Determine the [x, y] coordinate at the center of the cell enclosing the given text.  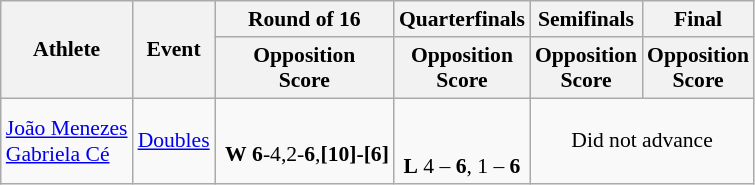
L 4 – 6, 1 – 6 [462, 142]
Round of 16 [304, 19]
Did not advance [642, 142]
Semifinals [586, 19]
Quarterfinals [462, 19]
Athlete [67, 50]
Final [698, 19]
Event [174, 50]
Doubles [174, 142]
W 6-4,2-6,[10]-[6] [304, 142]
João MenezesGabriela Cé [67, 142]
